Output the (X, Y) coordinate of the center of the cell containing the given text.  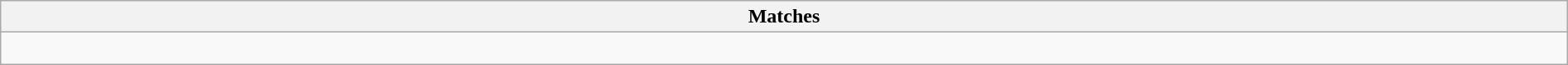
Matches (784, 17)
